Search for the cell housing the specified text and yield its (X, Y) center coordinate. 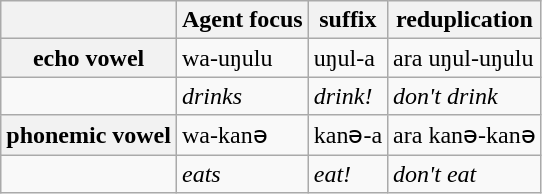
Agent focus (242, 20)
eat! (348, 173)
eats (242, 173)
wa-uŋulu (242, 58)
wa-kanə (242, 135)
don't drink (465, 96)
ara uŋul-uŋulu (465, 58)
drinks (242, 96)
suffix (348, 20)
ara kanə-kanə (465, 135)
drink! (348, 96)
phonemic vowel (89, 135)
echo vowel (89, 58)
reduplication (465, 20)
uŋul-a (348, 58)
don't eat (465, 173)
kanə-a (348, 135)
